Pinpoint the cell where the given text exists, returning its (X, Y) midpoint coordinate. 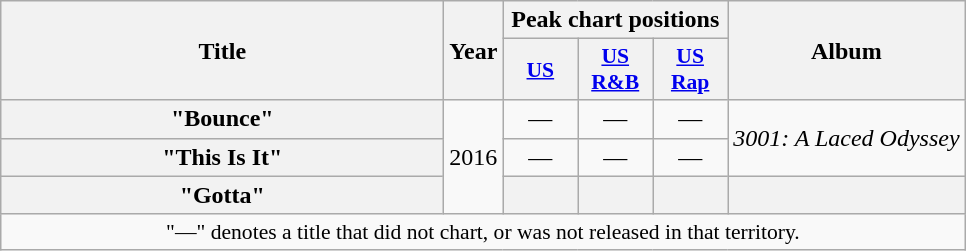
3001: A Laced Odyssey (846, 138)
"This Is It" (222, 157)
USRap (690, 70)
"—" denotes a title that did not chart, or was not released in that territory. (483, 232)
Year (474, 50)
US (540, 70)
2016 (474, 157)
Title (222, 50)
Peak chart positions (616, 20)
"Bounce" (222, 119)
USR&B (616, 70)
Album (846, 50)
"Gotta" (222, 195)
